Capture the cell that displays the provided text and extract its [X, Y] central coordinate. 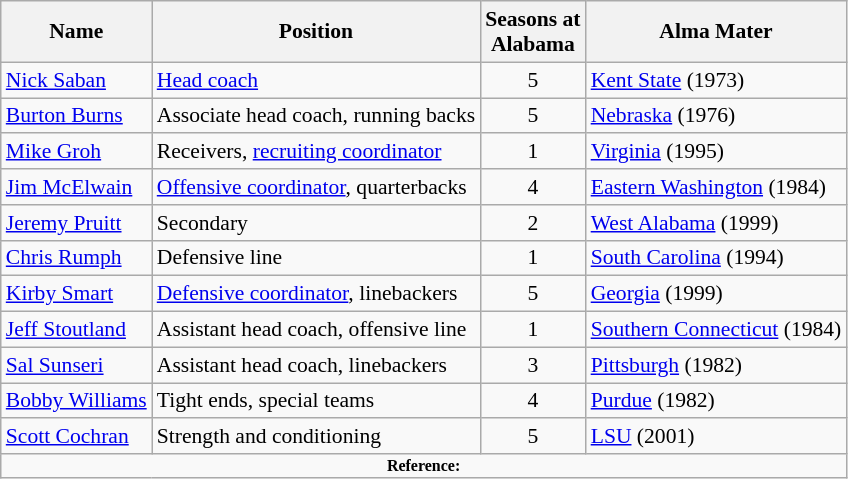
Pittsburgh (1982) [716, 365]
Jim McElwain [76, 187]
Sal Sunseri [76, 365]
LSU (2001) [716, 437]
Offensive coordinator, quarterbacks [316, 187]
Defensive line [316, 258]
Mike Groh [76, 152]
South Carolina (1994) [716, 258]
Virginia (1995) [716, 152]
Assistant head coach, offensive line [316, 330]
Associate head coach, running backs [316, 116]
Scott Cochran [76, 437]
Strength and conditioning [316, 437]
Defensive coordinator, linebackers [316, 294]
Chris Rumph [76, 258]
Receivers, recruiting coordinator [316, 152]
3 [532, 365]
Assistant head coach, linebackers [316, 365]
Kent State (1973) [716, 80]
Eastern Washington (1984) [716, 187]
Secondary [316, 223]
Alma Mater [716, 32]
2 [532, 223]
Nick Saban [76, 80]
West Alabama (1999) [716, 223]
Purdue (1982) [716, 401]
Position [316, 32]
Burton Burns [76, 116]
Seasons atAlabama [532, 32]
Southern Connecticut (1984) [716, 330]
Jeff Stoutland [76, 330]
Bobby Williams [76, 401]
Reference: [424, 466]
Kirby Smart [76, 294]
Tight ends, special teams [316, 401]
Nebraska (1976) [716, 116]
Head coach [316, 80]
Jeremy Pruitt [76, 223]
Name [76, 32]
Georgia (1999) [716, 294]
